Search for the cell housing the specified text and yield its (x, y) center coordinate. 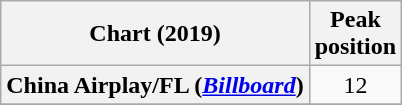
12 (355, 85)
China Airplay/FL (Billboard) (155, 85)
Peakposition (355, 34)
Chart (2019) (155, 34)
